Pinpoint the cell where the given text exists, returning its (X, Y) midpoint coordinate. 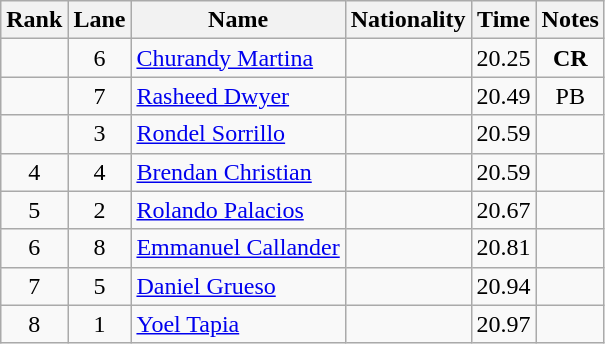
Rasheed Dwyer (238, 96)
Name (238, 20)
Lane (100, 20)
Time (504, 20)
3 (100, 134)
Daniel Grueso (238, 286)
Yoel Tapia (238, 324)
1 (100, 324)
Brendan Christian (238, 172)
Notes (570, 20)
PB (570, 96)
Rolando Palacios (238, 210)
Rondel Sorrillo (238, 134)
CR (570, 58)
20.81 (504, 248)
20.49 (504, 96)
20.25 (504, 58)
Rank (34, 20)
20.97 (504, 324)
Emmanuel Callander (238, 248)
Nationality (408, 20)
2 (100, 210)
Churandy Martina (238, 58)
20.67 (504, 210)
20.94 (504, 286)
